Pinpoint the cell where the given text exists, returning its (x, y) midpoint coordinate. 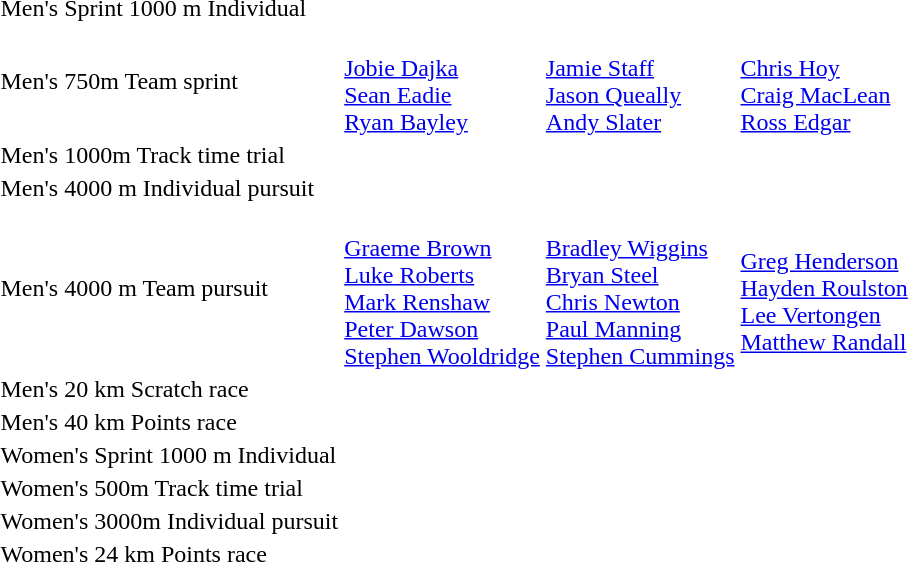
Jamie StaffJason QueallyAndy Slater (640, 82)
Graeme BrownLuke RobertsMark RenshawPeter DawsonStephen Wooldridge (442, 288)
Bradley WigginsBryan SteelChris NewtonPaul ManningStephen Cummings (640, 288)
Jobie DajkaSean EadieRyan Bayley (442, 82)
